Search for the cell housing the specified text and yield its (X, Y) center coordinate. 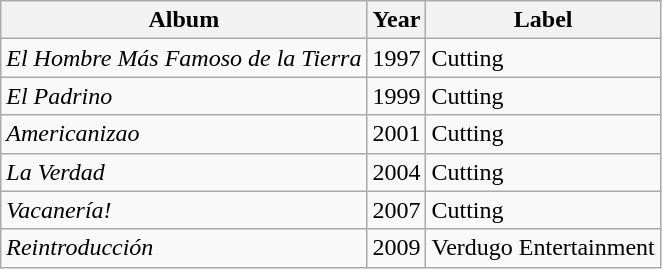
Reintroducción (184, 248)
Americanizao (184, 134)
El Padrino (184, 96)
Label (543, 20)
Verdugo Entertainment (543, 248)
2007 (396, 210)
1999 (396, 96)
2004 (396, 172)
Year (396, 20)
El Hombre Más Famoso de la Tierra (184, 58)
La Verdad (184, 172)
2001 (396, 134)
Album (184, 20)
Vacanería! (184, 210)
1997 (396, 58)
2009 (396, 248)
